Determine the [x, y] coordinate at the center of the cell enclosing the given text.  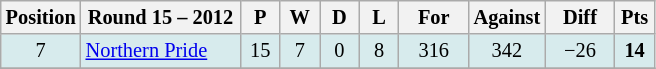
P [260, 17]
W [300, 17]
15 [260, 51]
0 [340, 51]
Diff [580, 17]
14 [635, 51]
For [434, 17]
Against [508, 17]
D [340, 17]
342 [508, 51]
Round 15 – 2012 [161, 17]
Pts [635, 17]
316 [434, 51]
Position [41, 17]
Northern Pride [161, 51]
−26 [580, 51]
L [379, 17]
8 [379, 51]
